Identify which cell holds the provided text, then report its [X, Y] central coordinate. 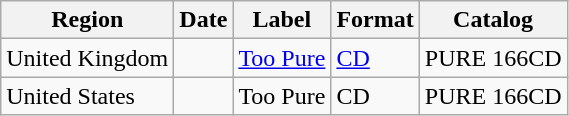
Format [375, 20]
Label [282, 20]
Catalog [493, 20]
United States [88, 96]
Date [204, 20]
Region [88, 20]
United Kingdom [88, 58]
